For the text-containing cell, return its midpoint in (x, y) coordinate format. 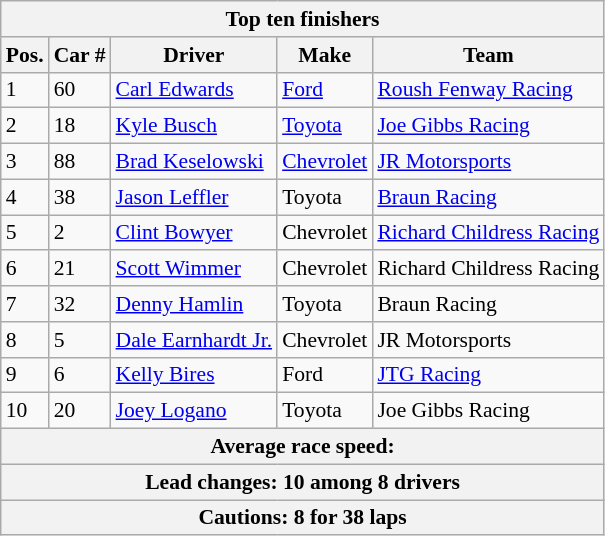
Joey Logano (194, 411)
8 (25, 340)
88 (80, 162)
38 (80, 197)
Kelly Bires (194, 375)
32 (80, 304)
Roush Fenway Racing (488, 90)
Kyle Busch (194, 126)
Dale Earnhardt Jr. (194, 340)
3 (25, 162)
Lead changes: 10 among 8 drivers (303, 482)
Average race speed: (303, 447)
18 (80, 126)
Car # (80, 55)
Jason Leffler (194, 197)
7 (25, 304)
Brad Keselowski (194, 162)
Scott Wimmer (194, 269)
1 (25, 90)
JTG Racing (488, 375)
Driver (194, 55)
4 (25, 197)
Clint Bowyer (194, 233)
Make (324, 55)
10 (25, 411)
Denny Hamlin (194, 304)
Top ten finishers (303, 19)
21 (80, 269)
Team (488, 55)
20 (80, 411)
Carl Edwards (194, 90)
9 (25, 375)
Pos. (25, 55)
Cautions: 8 for 38 laps (303, 518)
60 (80, 90)
